From the cell containing the given text, extract its center point as [X, Y] coordinate. 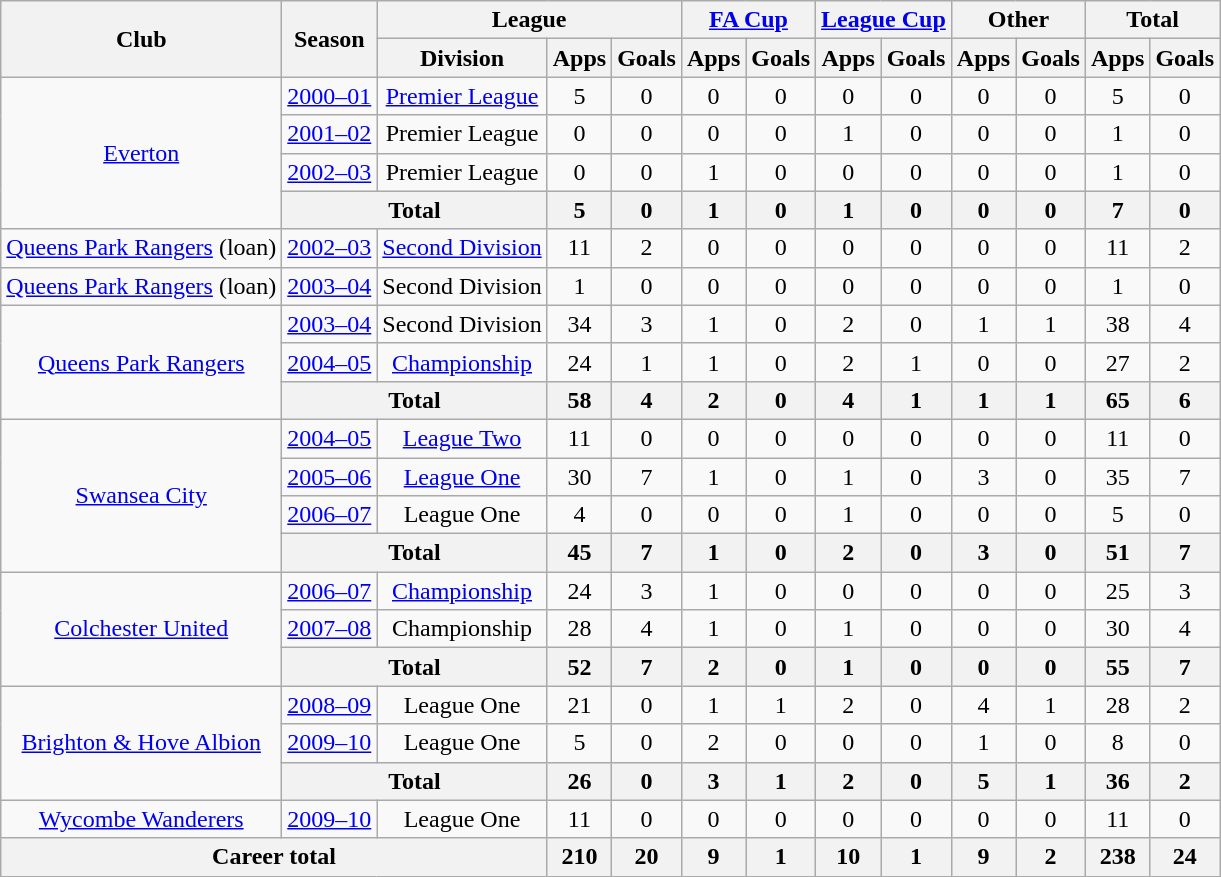
35 [1117, 477]
Queens Park Rangers [142, 362]
Season [330, 39]
Colchester United [142, 629]
10 [848, 857]
20 [647, 857]
Wycombe Wanderers [142, 819]
Swansea City [142, 495]
Other [1018, 20]
2007–08 [330, 629]
2005–06 [330, 477]
Division [462, 58]
51 [1117, 553]
League [530, 20]
2001–02 [330, 134]
38 [1117, 324]
210 [579, 857]
45 [579, 553]
58 [579, 400]
6 [1185, 400]
34 [579, 324]
League Cup [884, 20]
Everton [142, 153]
Club [142, 39]
2008–09 [330, 705]
Career total [274, 857]
21 [579, 705]
36 [1117, 781]
52 [579, 667]
Brighton & Hove Albion [142, 743]
27 [1117, 362]
2000–01 [330, 96]
25 [1117, 591]
238 [1117, 857]
55 [1117, 667]
FA Cup [748, 20]
8 [1117, 743]
65 [1117, 400]
26 [579, 781]
League Two [462, 438]
